Extract the (X, Y) coordinate from the center of the cell holding the provided text.  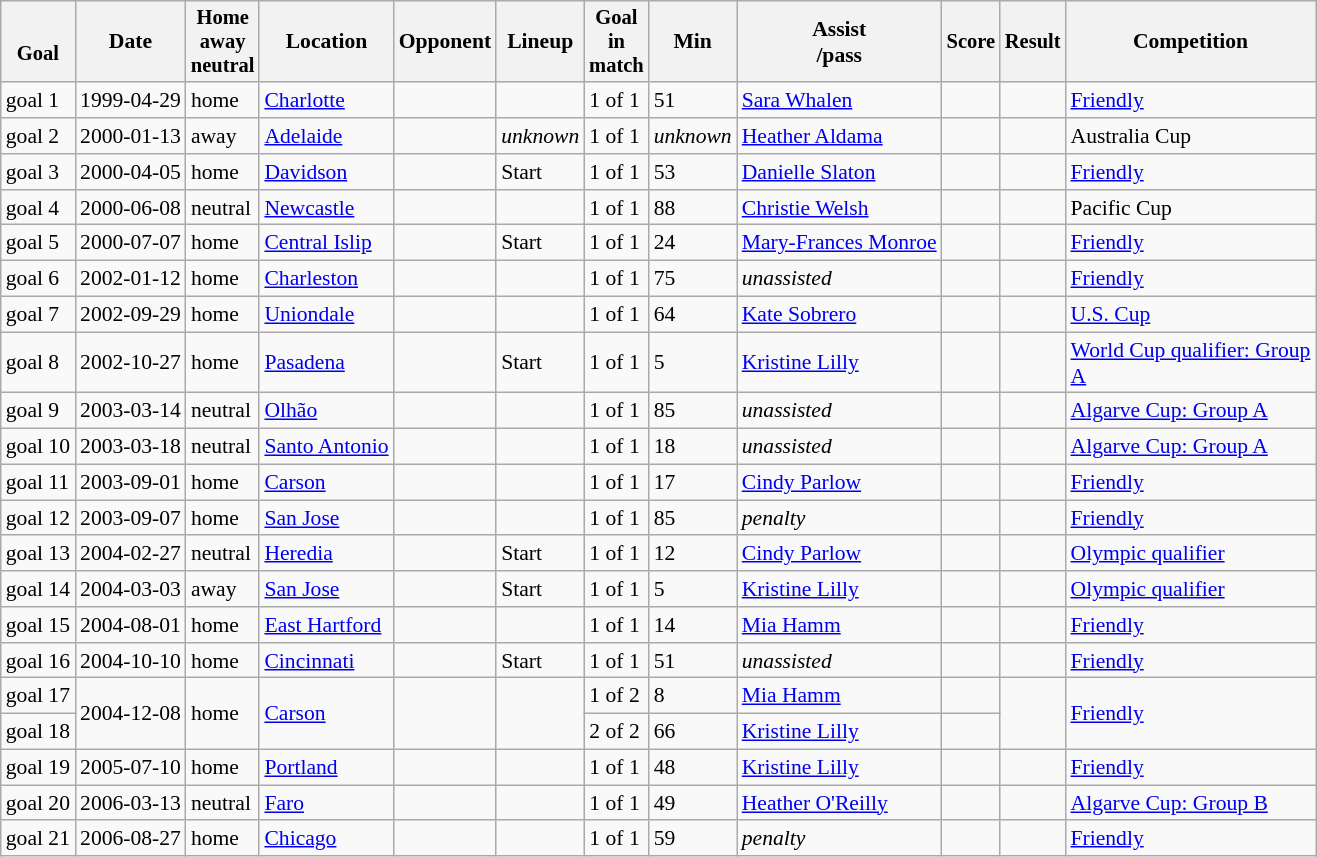
Heather O'Reilly (840, 803)
12 (693, 554)
Heredia (326, 554)
goal 8 (38, 362)
18 (693, 447)
goal 18 (38, 732)
2000-04-05 (130, 172)
8 (693, 696)
Goalinmatch (616, 42)
2005-07-10 (130, 768)
goal 11 (38, 483)
Result (1033, 42)
Competition (1190, 42)
2002-01-12 (130, 279)
Christie Welsh (840, 208)
2004-10-10 (130, 661)
1999-04-29 (130, 101)
Kate Sobrero (840, 315)
Location (326, 42)
goal 3 (38, 172)
goal 12 (38, 518)
goal 9 (38, 411)
66 (693, 732)
49 (693, 803)
Score (971, 42)
goal 6 (38, 279)
88 (693, 208)
2004-03-03 (130, 589)
17 (693, 483)
East Hartford (326, 625)
goal 5 (38, 243)
Charleston (326, 279)
Olhão (326, 411)
Davidson (326, 172)
Charlotte (326, 101)
U.S. Cup (1190, 315)
2002-10-27 (130, 362)
24 (693, 243)
64 (693, 315)
2006-08-27 (130, 839)
goal 17 (38, 696)
Homeawayneutral (223, 42)
Min (693, 42)
2006-03-13 (130, 803)
Adelaide (326, 136)
Date (130, 42)
14 (693, 625)
2 of 2 (616, 732)
Australia Cup (1190, 136)
goal 21 (38, 839)
Portland (326, 768)
48 (693, 768)
Pacific Cup (1190, 208)
Algarve Cup: Group B (1190, 803)
World Cup qualifier: Group A (1190, 362)
Mary-Frances Monroe (840, 243)
Uniondale (326, 315)
Heather Aldama (840, 136)
goal 7 (38, 315)
2004-12-08 (130, 714)
Sara Whalen (840, 101)
2000-01-13 (130, 136)
Pasadena (326, 362)
Chicago (326, 839)
2003-03-18 (130, 447)
Danielle Slaton (840, 172)
Faro (326, 803)
Cincinnati (326, 661)
2002-09-29 (130, 315)
2004-02-27 (130, 554)
goal 19 (38, 768)
goal 15 (38, 625)
goal 14 (38, 589)
75 (693, 279)
goal 10 (38, 447)
59 (693, 839)
goal 4 (38, 208)
goal 16 (38, 661)
Santo Antonio (326, 447)
goal 1 (38, 101)
2003-09-01 (130, 483)
53 (693, 172)
2000-06-08 (130, 208)
2004-08-01 (130, 625)
2003-03-14 (130, 411)
Opponent (446, 42)
Newcastle (326, 208)
Central Islip (326, 243)
Goal (38, 42)
Lineup (540, 42)
1 of 2 (616, 696)
2003-09-07 (130, 518)
Assist/pass (840, 42)
goal 13 (38, 554)
goal 2 (38, 136)
2000-07-07 (130, 243)
goal 20 (38, 803)
